Find where the given text appears and provide that cell's center as (x, y) coordinate. 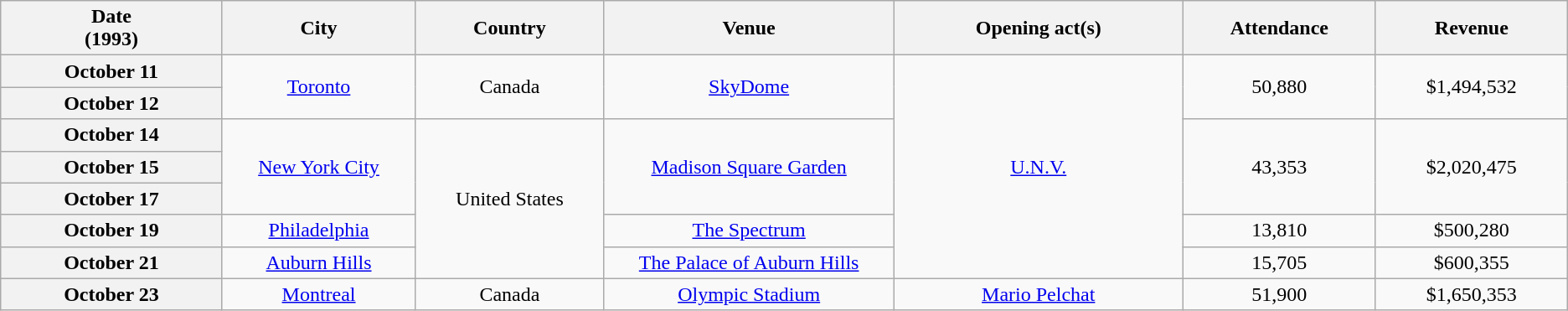
U.N.V. (1039, 167)
October 14 (111, 135)
Montreal (318, 294)
$2,020,475 (1471, 167)
October 15 (111, 167)
Madison Square Garden (749, 167)
City (318, 29)
October 12 (111, 103)
October 19 (111, 231)
Venue (749, 29)
Olympic Stadium (749, 294)
Opening act(s) (1039, 29)
$500,280 (1471, 231)
October 23 (111, 294)
Country (509, 29)
15,705 (1279, 262)
Auburn Hills (318, 262)
United States (509, 199)
October 21 (111, 262)
Mario Pelchat (1039, 294)
Philadelphia (318, 231)
50,880 (1279, 87)
The Spectrum (749, 231)
43,353 (1279, 167)
51,900 (1279, 294)
Toronto (318, 87)
$600,355 (1471, 262)
Revenue (1471, 29)
The Palace of Auburn Hills (749, 262)
October 11 (111, 71)
SkyDome (749, 87)
Date(1993) (111, 29)
$1,650,353 (1471, 294)
October 17 (111, 199)
13,810 (1279, 231)
New York City (318, 167)
Attendance (1279, 29)
$1,494,532 (1471, 87)
